Return [x, y] of the center of cell containing provided text 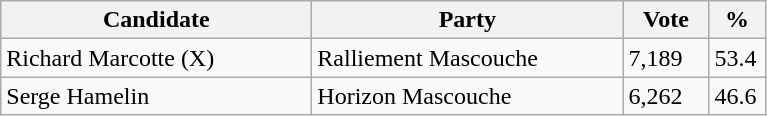
7,189 [666, 58]
Horizon Mascouche [468, 96]
Ralliement Mascouche [468, 58]
Party [468, 20]
Candidate [156, 20]
Serge Hamelin [156, 96]
Vote [666, 20]
6,262 [666, 96]
% [737, 20]
Richard Marcotte (X) [156, 58]
46.6 [737, 96]
53.4 [737, 58]
